Find where the given text appears and provide that cell's center as (X, Y) coordinate. 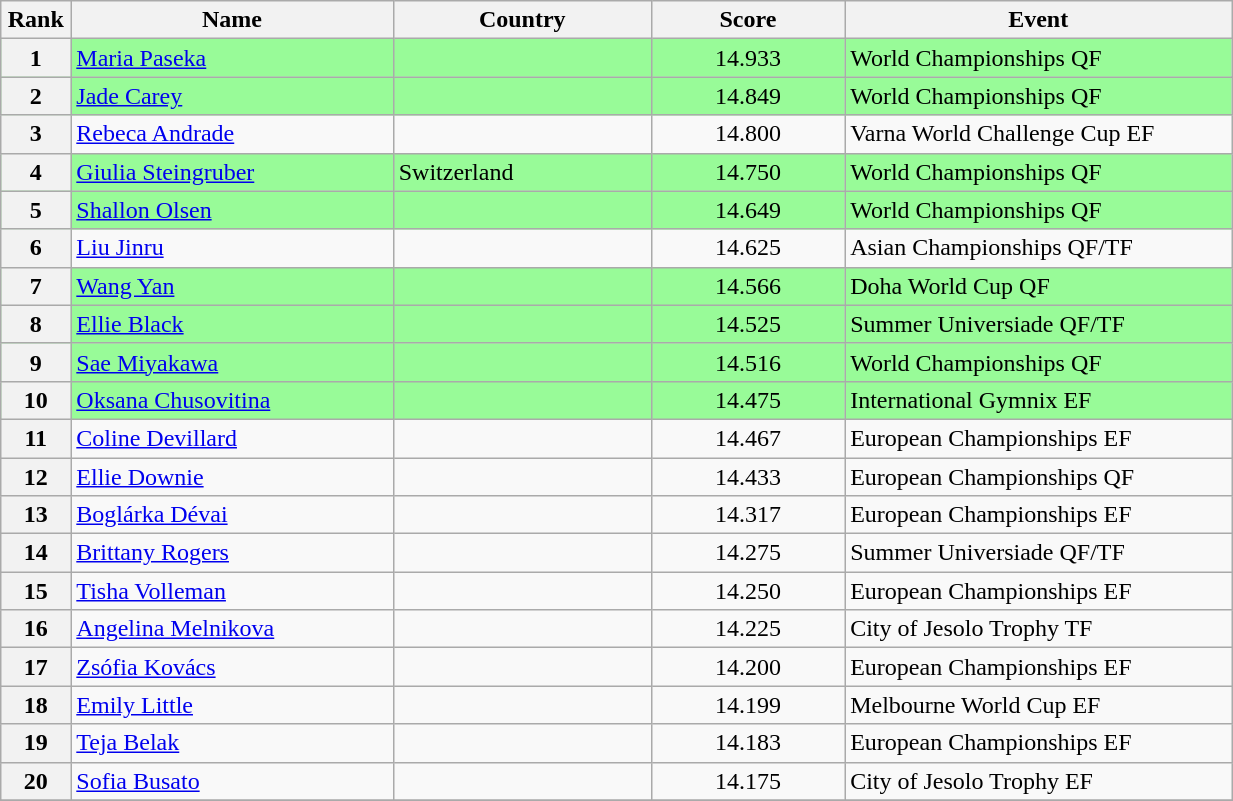
14.849 (748, 96)
7 (36, 286)
Jade Carey (232, 96)
14 (36, 553)
Oksana Chusovitina (232, 400)
Score (748, 20)
Shallon Olsen (232, 210)
13 (36, 515)
International Gymnix EF (1038, 400)
Angelina Melnikova (232, 629)
8 (36, 324)
1 (36, 58)
Teja Belak (232, 743)
14.649 (748, 210)
European Championships QF (1038, 477)
Name (232, 20)
10 (36, 400)
Giulia Steingruber (232, 172)
14.525 (748, 324)
Varna World Challenge Cup EF (1038, 134)
16 (36, 629)
11 (36, 438)
2 (36, 96)
14.625 (748, 248)
Zsófia Kovács (232, 667)
Doha World Cup QF (1038, 286)
Ellie Downie (232, 477)
14.750 (748, 172)
Brittany Rogers (232, 553)
14.183 (748, 743)
9 (36, 362)
14.225 (748, 629)
14.433 (748, 477)
18 (36, 705)
14.250 (748, 591)
12 (36, 477)
20 (36, 781)
19 (36, 743)
Emily Little (232, 705)
Tisha Volleman (232, 591)
14.175 (748, 781)
Coline Devillard (232, 438)
Wang Yan (232, 286)
6 (36, 248)
City of Jesolo Trophy TF (1038, 629)
Sofia Busato (232, 781)
14.933 (748, 58)
14.199 (748, 705)
14.200 (748, 667)
17 (36, 667)
3 (36, 134)
Sae Miyakawa (232, 362)
14.317 (748, 515)
14.475 (748, 400)
14.516 (748, 362)
Rank (36, 20)
14.566 (748, 286)
Event (1038, 20)
4 (36, 172)
Maria Paseka (232, 58)
Boglárka Dévai (232, 515)
Asian Championships QF/TF (1038, 248)
14.275 (748, 553)
5 (36, 210)
Rebeca Andrade (232, 134)
15 (36, 591)
City of Jesolo Trophy EF (1038, 781)
Liu Jinru (232, 248)
Melbourne World Cup EF (1038, 705)
Switzerland (522, 172)
Ellie Black (232, 324)
Country (522, 20)
14.800 (748, 134)
14.467 (748, 438)
